Output the (x, y) coordinate of the center of the cell containing the given text.  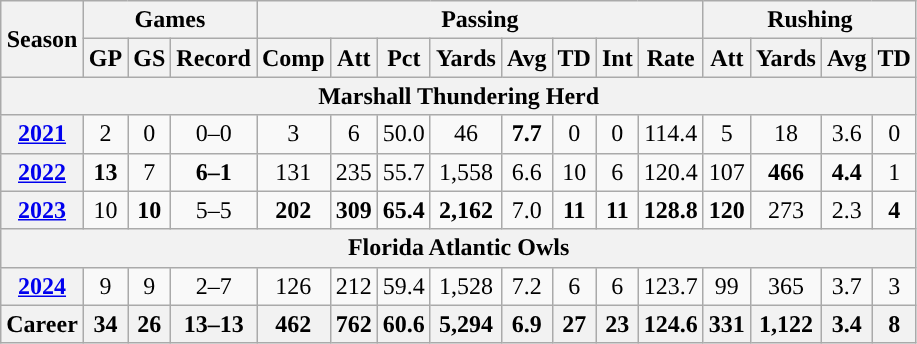
Season (42, 39)
124.6 (670, 324)
60.6 (404, 324)
GP (105, 58)
34 (105, 324)
55.7 (404, 172)
1,528 (466, 286)
462 (293, 324)
8 (894, 324)
2.3 (846, 210)
273 (786, 210)
202 (293, 210)
3.4 (846, 324)
Comp (293, 58)
107 (726, 172)
1 (894, 172)
6–1 (214, 172)
7.7 (526, 134)
365 (786, 286)
2024 (42, 286)
1,558 (466, 172)
331 (726, 324)
6.9 (526, 324)
18 (786, 134)
6.6 (526, 172)
7.2 (526, 286)
212 (354, 286)
Florida Atlantic Owls (459, 248)
114.4 (670, 134)
GS (150, 58)
27 (574, 324)
3.7 (846, 286)
59.4 (404, 286)
762 (354, 324)
Marshall Thundering Herd (459, 96)
50.0 (404, 134)
126 (293, 286)
5–5 (214, 210)
99 (726, 286)
13–13 (214, 324)
5 (726, 134)
Rate (670, 58)
4 (894, 210)
Career (42, 324)
4.4 (846, 172)
Rushing (810, 20)
309 (354, 210)
26 (150, 324)
120 (726, 210)
Games (170, 20)
Pct (404, 58)
2022 (42, 172)
7.0 (526, 210)
2023 (42, 210)
128.8 (670, 210)
46 (466, 134)
2021 (42, 134)
466 (786, 172)
7 (150, 172)
131 (293, 172)
23 (617, 324)
120.4 (670, 172)
2 (105, 134)
0–0 (214, 134)
Record (214, 58)
Passing (480, 20)
235 (354, 172)
2–7 (214, 286)
Int (617, 58)
3.6 (846, 134)
2,162 (466, 210)
13 (105, 172)
123.7 (670, 286)
5,294 (466, 324)
65.4 (404, 210)
1,122 (786, 324)
